Return the (X, Y) coordinate for the center point of the cell that contains the specified text.  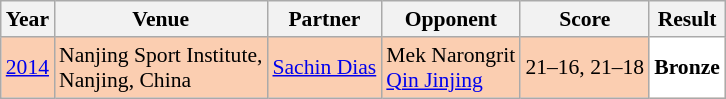
Sachin Dias (324, 68)
Score (584, 19)
2014 (28, 68)
Year (28, 19)
Venue (160, 19)
Nanjing Sport Institute,Nanjing, China (160, 68)
Mek Narongrit Qin Jinjing (450, 68)
Result (687, 19)
Partner (324, 19)
Opponent (450, 19)
Bronze (687, 68)
21–16, 21–18 (584, 68)
